Identify which cell holds the provided text, then report its (x, y) central coordinate. 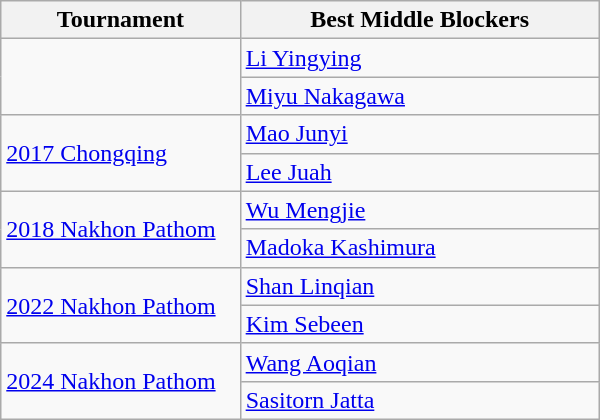
Madoka Kashimura (420, 248)
2022 Nakhon Pathom (120, 305)
2018 Nakhon Pathom (120, 229)
Sasitorn Jatta (420, 400)
Mao Junyi (420, 134)
Shan Linqian (420, 286)
Li Yingying (420, 58)
Wang Aoqian (420, 362)
2017 Chongqing (120, 153)
2024 Nakhon Pathom (120, 381)
Miyu Nakagawa (420, 96)
Lee Juah (420, 172)
Best Middle Blockers (420, 20)
Kim Sebeen (420, 324)
Wu Mengjie (420, 210)
Tournament (120, 20)
